Determine the (x, y) coordinate at the center of the cell enclosing the given text.  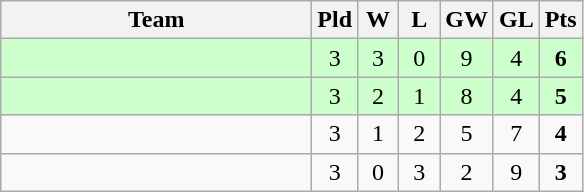
7 (516, 134)
8 (467, 96)
GL (516, 20)
6 (560, 58)
Pts (560, 20)
Team (156, 20)
W (378, 20)
GW (467, 20)
Pld (335, 20)
L (420, 20)
